Pinpoint the cell where the given text exists, returning its [X, Y] midpoint coordinate. 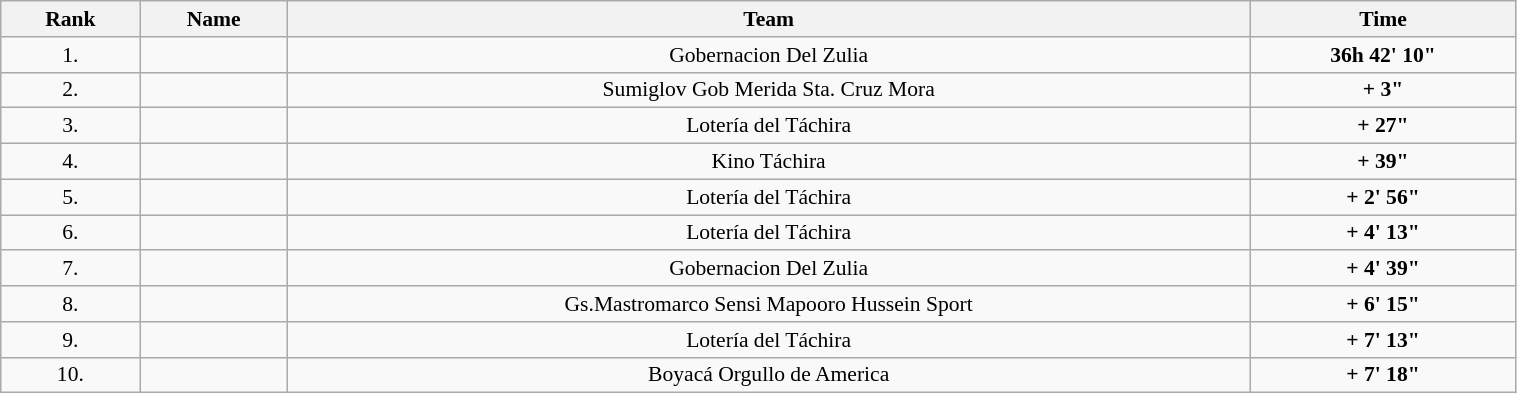
Rank [70, 19]
4. [70, 162]
Boyacá Orgullo de America [768, 375]
6. [70, 233]
+ 6' 15" [1383, 304]
36h 42' 10" [1383, 55]
Team [768, 19]
Sumiglov Gob Merida Sta. Cruz Mora [768, 90]
10. [70, 375]
+ 7' 18" [1383, 375]
5. [70, 197]
+ 7' 13" [1383, 340]
+ 3" [1383, 90]
Time [1383, 19]
Gs.Mastromarco Sensi Mapooro Hussein Sport [768, 304]
3. [70, 126]
1. [70, 55]
+ 4' 13" [1383, 233]
+ 2' 56" [1383, 197]
+ 4' 39" [1383, 269]
+ 27" [1383, 126]
Name [214, 19]
8. [70, 304]
2. [70, 90]
+ 39" [1383, 162]
9. [70, 340]
7. [70, 269]
Kino Táchira [768, 162]
